Extract the [X, Y] coordinate from the center of the cell holding the provided text.  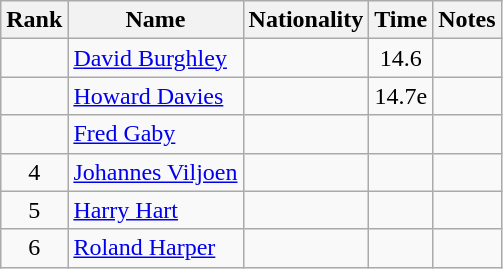
Roland Harper [156, 248]
4 [34, 172]
Time [401, 20]
14.7e [401, 96]
Name [156, 20]
14.6 [401, 58]
Fred Gaby [156, 134]
5 [34, 210]
David Burghley [156, 58]
Howard Davies [156, 96]
Johannes Viljoen [156, 172]
Rank [34, 20]
Notes [467, 20]
Harry Hart [156, 210]
Nationality [306, 20]
6 [34, 248]
